Find where the given text appears and provide that cell's center as (x, y) coordinate. 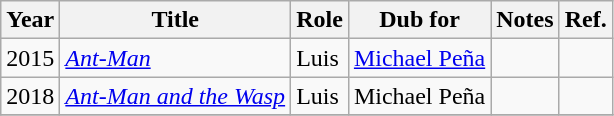
Title (176, 20)
Role (320, 20)
2018 (30, 96)
Ref. (586, 20)
Notes (525, 20)
Ant-Man (176, 58)
Ant-Man and the Wasp (176, 96)
Dub for (419, 20)
2015 (30, 58)
Year (30, 20)
